For the text-containing cell, return its midpoint in (X, Y) coordinate format. 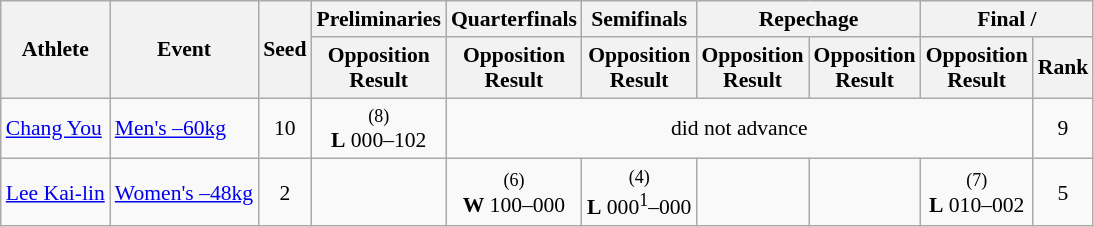
10 (284, 128)
Quarterfinals (514, 19)
Chang You (56, 128)
Athlete (56, 50)
5 (1064, 192)
9 (1064, 128)
(8)L 000–102 (378, 128)
(4)L 0001–000 (639, 192)
(6)W 100–000 (514, 192)
Repechage (808, 19)
Semifinals (639, 19)
Men's –60kg (184, 128)
Lee Kai-lin (56, 192)
2 (284, 192)
Women's –48kg (184, 192)
Preliminaries (378, 19)
Event (184, 50)
Rank (1064, 68)
Seed (284, 50)
did not advance (740, 128)
Final / (1008, 19)
(7)L 010–002 (977, 192)
